Output the (X, Y) coordinate of the center of the cell containing the given text.  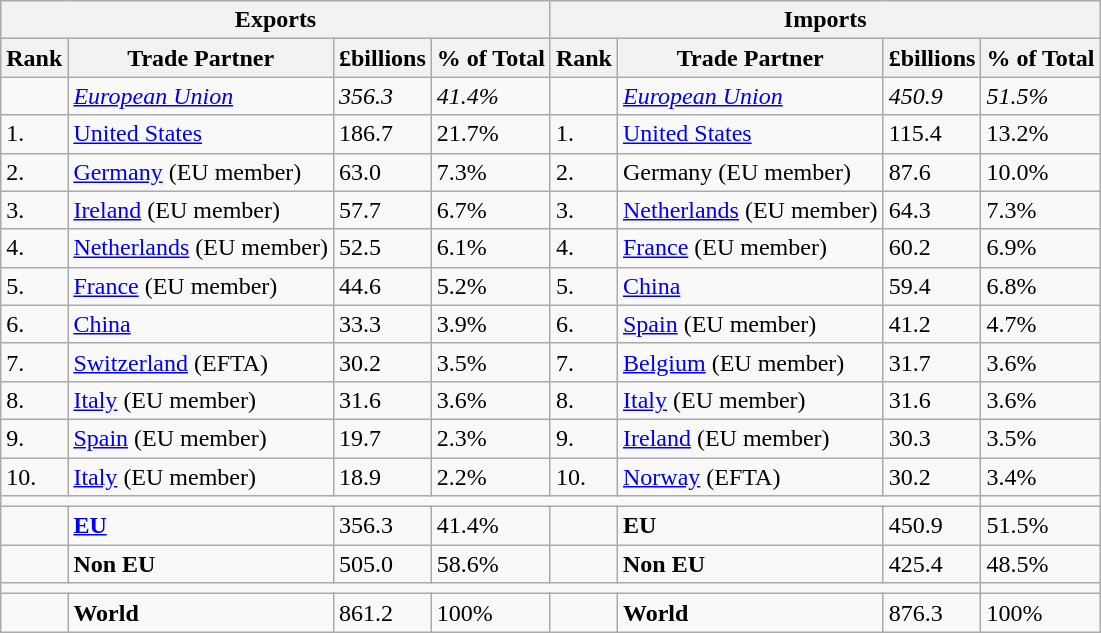
861.2 (382, 613)
52.5 (382, 248)
6.9% (1040, 248)
2.3% (490, 438)
115.4 (932, 134)
57.7 (382, 210)
13.2% (1040, 134)
30.3 (932, 438)
21.7% (490, 134)
63.0 (382, 172)
59.4 (932, 286)
31.7 (932, 362)
876.3 (932, 613)
6.7% (490, 210)
48.5% (1040, 564)
58.6% (490, 564)
87.6 (932, 172)
Switzerland (EFTA) (201, 362)
19.7 (382, 438)
33.3 (382, 324)
Belgium (EU member) (750, 362)
Imports (825, 20)
64.3 (932, 210)
60.2 (932, 248)
3.9% (490, 324)
2.2% (490, 477)
505.0 (382, 564)
4.7% (1040, 324)
3.4% (1040, 477)
41.2 (932, 324)
5.2% (490, 286)
Exports (276, 20)
Norway (EFTA) (750, 477)
425.4 (932, 564)
186.7 (382, 134)
18.9 (382, 477)
10.0% (1040, 172)
6.8% (1040, 286)
44.6 (382, 286)
6.1% (490, 248)
